Locate the cell with the specified text and output its (X, Y) center coordinate. 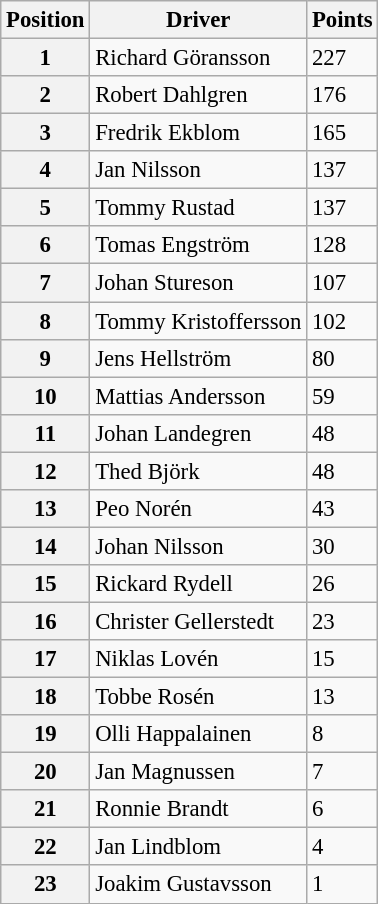
2 (46, 95)
19 (46, 734)
11 (46, 433)
Thed Björk (198, 471)
9 (46, 358)
5 (46, 208)
Jan Magnussen (198, 772)
Peo Norén (198, 509)
176 (342, 95)
21 (46, 809)
17 (46, 659)
Rickard Rydell (198, 584)
Driver (198, 20)
Joakim Gustavsson (198, 885)
22 (46, 847)
20 (46, 772)
Ronnie Brandt (198, 809)
Johan Nilsson (198, 546)
128 (342, 245)
Christer Gellerstedt (198, 621)
3 (46, 133)
Niklas Lovén (198, 659)
16 (46, 621)
Tommy Kristoffersson (198, 321)
43 (342, 509)
26 (342, 584)
12 (46, 471)
102 (342, 321)
Jan Lindblom (198, 847)
Tomas Engström (198, 245)
Johan Stureson (198, 283)
Robert Dahlgren (198, 95)
Tobbe Rosén (198, 697)
30 (342, 546)
80 (342, 358)
227 (342, 58)
Mattias Andersson (198, 396)
18 (46, 697)
Fredrik Ekblom (198, 133)
Position (46, 20)
59 (342, 396)
10 (46, 396)
Olli Happalainen (198, 734)
14 (46, 546)
165 (342, 133)
Points (342, 20)
Richard Göransson (198, 58)
Jan Nilsson (198, 170)
107 (342, 283)
Jens Hellström (198, 358)
Tommy Rustad (198, 208)
Johan Landegren (198, 433)
